Determine the [x, y] coordinate at the center of the cell enclosing the given text.  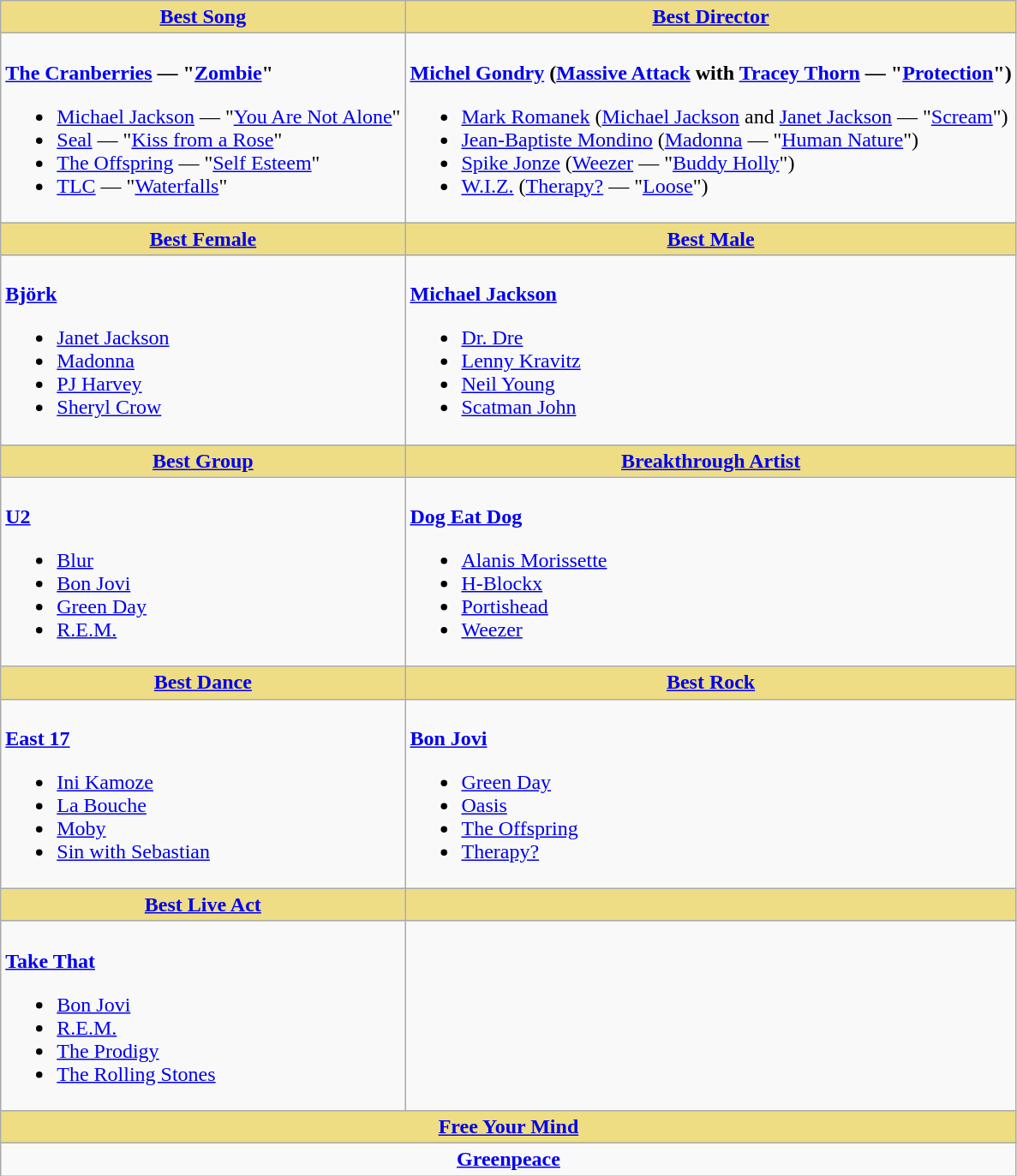
U2BlurBon JoviGreen DayR.E.M. [203, 572]
Best Song [203, 17]
The Cranberries — "Zombie"Michael Jackson — "You Are Not Alone"Seal — "Kiss from a Rose"The Offspring — "Self Esteem"TLC — "Waterfalls" [203, 128]
Best Director [711, 17]
Bon JoviGreen DayOasisThe OffspringTherapy? [711, 793]
Dog Eat DogAlanis MorissetteH-BlockxPortisheadWeezer [711, 572]
Best Male [711, 239]
Breakthrough Artist [711, 461]
BjörkJanet JacksonMadonnaPJ HarveySheryl Crow [203, 349]
Greenpeace [509, 1159]
Michael JacksonDr. DreLenny KravitzNeil YoungScatman John [711, 349]
Free Your Mind [509, 1126]
Take ThatBon JoviR.E.M.The ProdigyThe Rolling Stones [203, 1016]
Best Dance [203, 683]
Best Live Act [203, 904]
Best Group [203, 461]
Best Rock [711, 683]
Best Female [203, 239]
East 17Ini KamozeLa BoucheMobySin with Sebastian [203, 793]
